For the text-containing cell, return its midpoint in (X, Y) coordinate format. 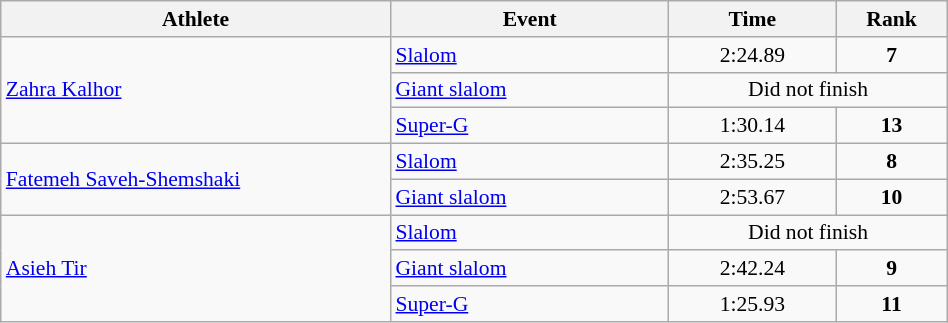
Athlete (196, 19)
Zahra Kalhor (196, 90)
Rank (892, 19)
13 (892, 126)
10 (892, 197)
Event (529, 19)
Fatemeh Saveh-Shemshaki (196, 180)
Time (752, 19)
2:42.24 (752, 269)
2:24.89 (752, 55)
2:35.25 (752, 162)
8 (892, 162)
11 (892, 304)
1:25.93 (752, 304)
1:30.14 (752, 126)
Asieh Tir (196, 268)
2:53.67 (752, 197)
9 (892, 269)
7 (892, 55)
